Locate the cell with the specified text and output its (x, y) center coordinate. 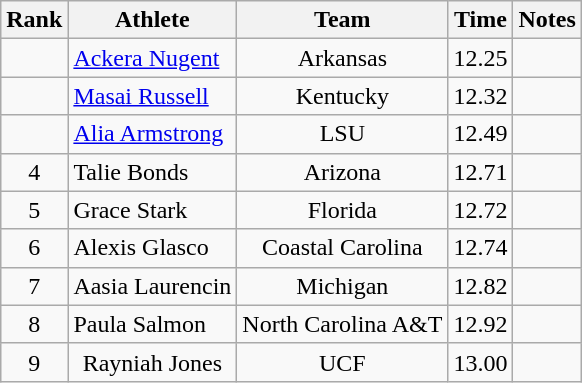
12.72 (480, 210)
Notes (547, 20)
Masai Russell (152, 96)
Ackera Nugent (152, 58)
4 (34, 172)
12.49 (480, 134)
Team (342, 20)
Alexis Glasco (152, 248)
North Carolina A&T (342, 324)
12.92 (480, 324)
Time (480, 20)
Rank (34, 20)
12.32 (480, 96)
12.74 (480, 248)
7 (34, 286)
13.00 (480, 362)
Florida (342, 210)
Coastal Carolina (342, 248)
Arizona (342, 172)
Rayniah Jones (152, 362)
LSU (342, 134)
6 (34, 248)
Talie Bonds (152, 172)
5 (34, 210)
Aasia Laurencin (152, 286)
12.71 (480, 172)
Kentucky (342, 96)
8 (34, 324)
Arkansas (342, 58)
12.25 (480, 58)
12.82 (480, 286)
Athlete (152, 20)
9 (34, 362)
Paula Salmon (152, 324)
UCF (342, 362)
Michigan (342, 286)
Grace Stark (152, 210)
Alia Armstrong (152, 134)
